Identify which cell holds the provided text, then report its [X, Y] central coordinate. 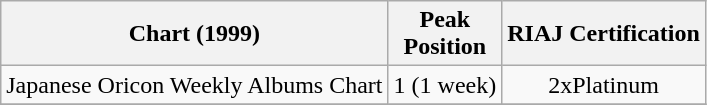
2xPlatinum [604, 85]
PeakPosition [445, 34]
1 (1 week) [445, 85]
RIAJ Certification [604, 34]
Chart (1999) [194, 34]
Japanese Oricon Weekly Albums Chart [194, 85]
